For the text-containing cell, return its midpoint in [x, y] coordinate format. 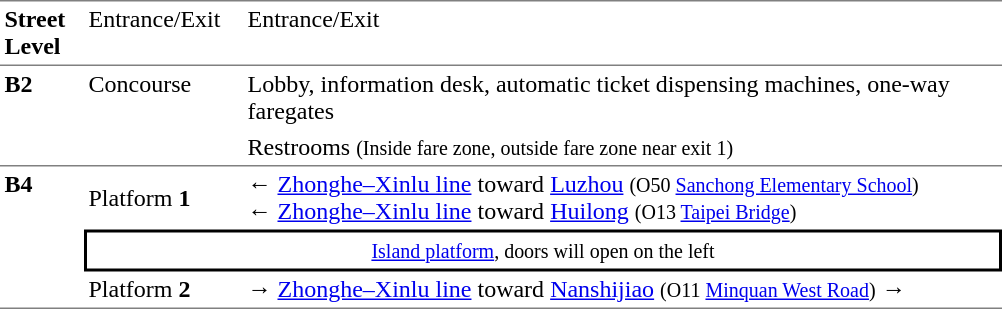
Lobby, information desk, automatic ticket dispensing machines, one-way faregates [622, 98]
← Zhonghe–Xinlu line toward Luzhou (O50 Sanchong Elementary School)← Zhonghe–Xinlu line toward Huilong (O13 Taipei Bridge) [622, 198]
B4 [42, 237]
Restrooms (Inside fare zone, outside fare zone near exit 1) [622, 148]
Platform 1 [164, 198]
Concourse [164, 116]
Street Level [42, 33]
Island platform, doors will open on the left [543, 251]
B2 [42, 116]
